Return (X, Y) of the center of cell containing provided text 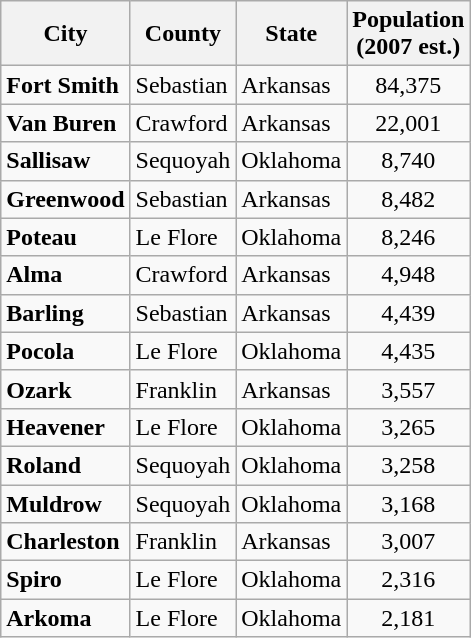
8,740 (408, 161)
Pocola (66, 351)
Muldrow (66, 503)
2,316 (408, 580)
Roland (66, 465)
84,375 (408, 85)
County (183, 34)
8,246 (408, 237)
Charleston (66, 542)
4,948 (408, 275)
Heavener (66, 427)
Spiro (66, 580)
2,181 (408, 618)
Ozark (66, 389)
4,439 (408, 313)
3,007 (408, 542)
3,258 (408, 465)
Arkoma (66, 618)
Barling (66, 313)
City (66, 34)
Sallisaw (66, 161)
Population (2007 est.) (408, 34)
Poteau (66, 237)
22,001 (408, 123)
Van Buren (66, 123)
3,557 (408, 389)
3,265 (408, 427)
State (292, 34)
Alma (66, 275)
8,482 (408, 199)
3,168 (408, 503)
Fort Smith (66, 85)
Greenwood (66, 199)
4,435 (408, 351)
